For the text-containing cell, return its midpoint in [x, y] coordinate format. 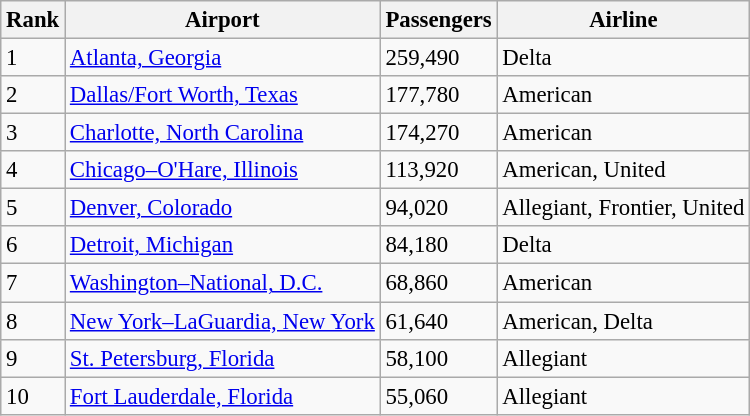
2 [33, 95]
9 [33, 358]
Atlanta, Georgia [223, 58]
5 [33, 208]
6 [33, 245]
68,860 [438, 283]
4 [33, 170]
Detroit, Michigan [223, 245]
Passengers [438, 20]
Allegiant, Frontier, United [624, 208]
94,020 [438, 208]
55,060 [438, 396]
174,270 [438, 133]
Washington–National, D.C. [223, 283]
American, United [624, 170]
Rank [33, 20]
61,640 [438, 321]
113,920 [438, 170]
Fort Lauderdale, Florida [223, 396]
259,490 [438, 58]
Chicago–O'Hare, Illinois [223, 170]
177,780 [438, 95]
3 [33, 133]
1 [33, 58]
8 [33, 321]
Denver, Colorado [223, 208]
Dallas/Fort Worth, Texas [223, 95]
New York–LaGuardia, New York [223, 321]
58,100 [438, 358]
American, Delta [624, 321]
St. Petersburg, Florida [223, 358]
10 [33, 396]
84,180 [438, 245]
7 [33, 283]
Airline [624, 20]
Airport [223, 20]
Charlotte, North Carolina [223, 133]
